Pinpoint the cell where the given text exists, returning its [x, y] midpoint coordinate. 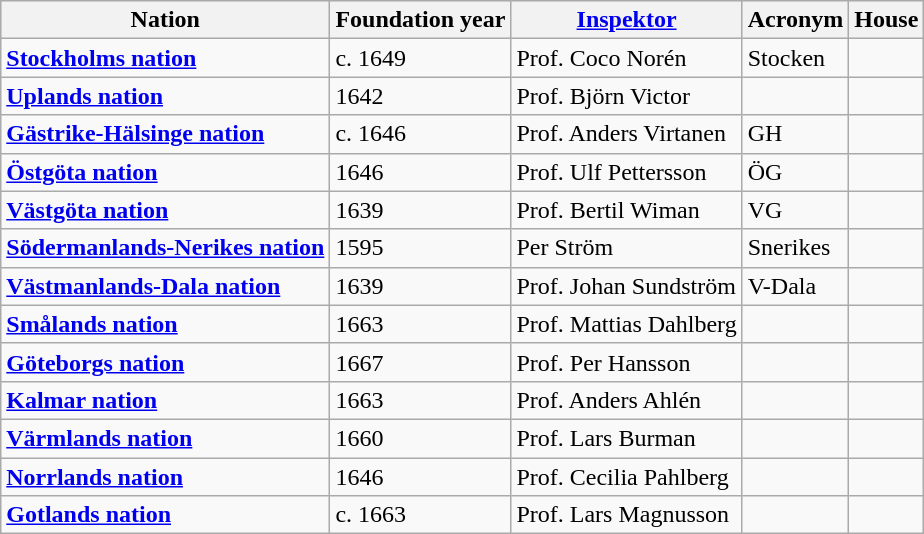
1642 [420, 96]
Göteborgs nation [166, 362]
Smålands nation [166, 324]
Foundation year [420, 20]
Västmanlands-Dala nation [166, 286]
Inspektor [626, 20]
Prof. Mattias Dahlberg [626, 324]
Östgöta nation [166, 172]
ÖG [796, 172]
Gästrike-Hälsinge nation [166, 134]
Uplands nation [166, 96]
Västgöta nation [166, 210]
c. 1649 [420, 58]
Stocken [796, 58]
Stockholms nation [166, 58]
Prof. Lars Burman [626, 438]
Prof. Anders Ahlén [626, 400]
1595 [420, 248]
Per Ström [626, 248]
House [886, 20]
Södermanlands-Nerikes nation [166, 248]
1660 [420, 438]
c. 1646 [420, 134]
Prof. Per Hansson [626, 362]
Gotlands nation [166, 515]
Prof. Coco Norén [626, 58]
Prof. Ulf Pettersson [626, 172]
VG [796, 210]
GH [796, 134]
Prof. Björn Victor [626, 96]
Nation [166, 20]
1667 [420, 362]
Prof. Cecilia Pahlberg [626, 477]
Prof. Johan Sundström [626, 286]
Snerikes [796, 248]
V-Dala [796, 286]
Värmlands nation [166, 438]
Norrlands nation [166, 477]
c. 1663 [420, 515]
Prof. Anders Virtanen [626, 134]
Prof. Bertil Wiman [626, 210]
Acronym [796, 20]
Prof. Lars Magnusson [626, 515]
Kalmar nation [166, 400]
